Output the (x, y) coordinate of the center of the cell containing the given text.  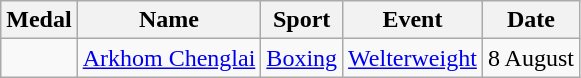
Welterweight (413, 58)
Sport (302, 20)
8 August (530, 58)
Name (169, 20)
Date (530, 20)
Boxing (302, 58)
Medal (39, 20)
Arkhom Chenglai (169, 58)
Event (413, 20)
